Output the (x, y) coordinate of the center of the cell containing the given text.  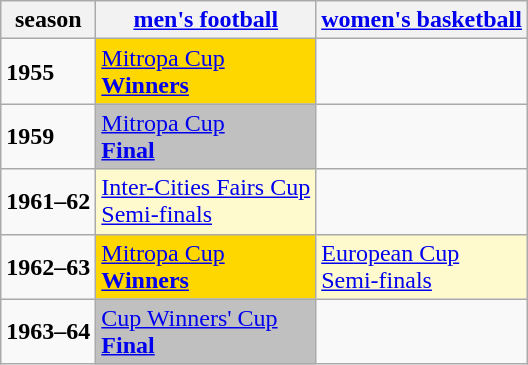
European CupSemi-finals (422, 266)
Cup Winners' CupFinal (206, 332)
1955 (48, 72)
men's football (206, 20)
1961–62 (48, 202)
Mitropa CupFinal (206, 136)
women's basketball (422, 20)
Inter-Cities Fairs CupSemi-finals (206, 202)
1962–63 (48, 266)
season (48, 20)
1963–64 (48, 332)
1959 (48, 136)
